For the text-containing cell, return its midpoint in (X, Y) coordinate format. 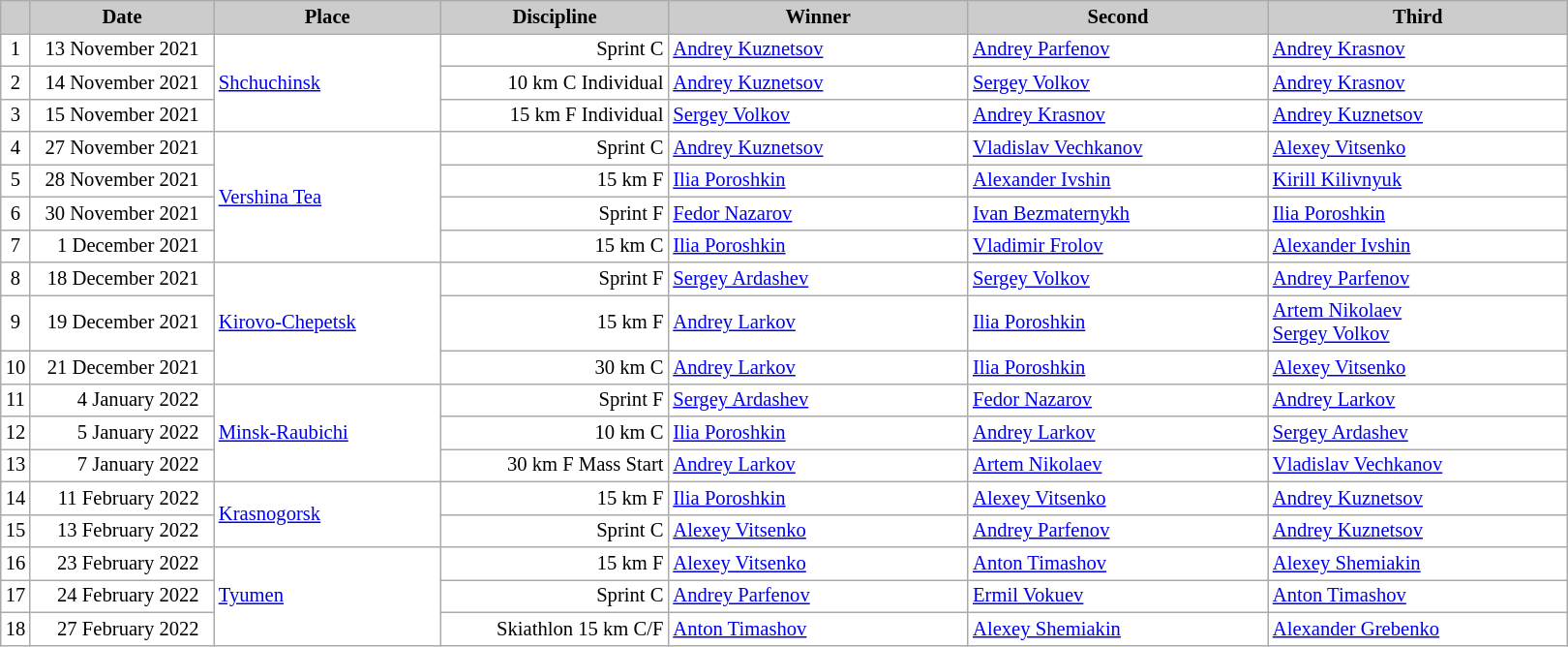
Discipline (556, 16)
Skiathlon 15 km C/F (556, 629)
15 (15, 531)
5 January 2022 (122, 433)
Winner (818, 16)
4 (15, 148)
18 December 2021 (122, 278)
Kirovo-Chepetsk (327, 322)
14 (15, 498)
13 (15, 465)
9 (15, 323)
15 November 2021 (122, 115)
24 February 2022 (122, 596)
21 December 2021 (122, 367)
18 (15, 629)
3 (15, 115)
Minsk-Raubichi (327, 432)
Tyumen (327, 595)
15 km F Individual (556, 115)
14 November 2021 (122, 82)
10 km C (556, 433)
16 (15, 563)
13 November 2021 (122, 49)
Place (327, 16)
11 (15, 400)
Ivan Bezmaternykh (1118, 213)
Shchuchinsk (327, 81)
19 December 2021 (122, 323)
5 (15, 180)
Third (1418, 16)
Vershina Tea (327, 198)
Date (122, 16)
1 (15, 49)
Ermil Vokuev (1118, 596)
Artem Nikolaev (1118, 465)
Second (1118, 16)
6 (15, 213)
28 November 2021 (122, 180)
30 November 2021 (122, 213)
30 km C (556, 367)
10 (15, 367)
1 December 2021 (122, 246)
27 November 2021 (122, 148)
15 km C (556, 246)
13 February 2022 (122, 531)
7 January 2022 (122, 465)
Kirill Kilivnyuk (1418, 180)
23 February 2022 (122, 563)
17 (15, 596)
7 (15, 246)
8 (15, 278)
Krasnogorsk (327, 514)
Vladimir Frolov (1118, 246)
Alexander Grebenko (1418, 629)
11 February 2022 (122, 498)
Artem Nikolaev Sergey Volkov (1418, 323)
2 (15, 82)
30 km F Mass Start (556, 465)
4 January 2022 (122, 400)
27 February 2022 (122, 629)
10 km C Individual (556, 82)
12 (15, 433)
